From the cell containing the given text, extract its center point as [X, Y] coordinate. 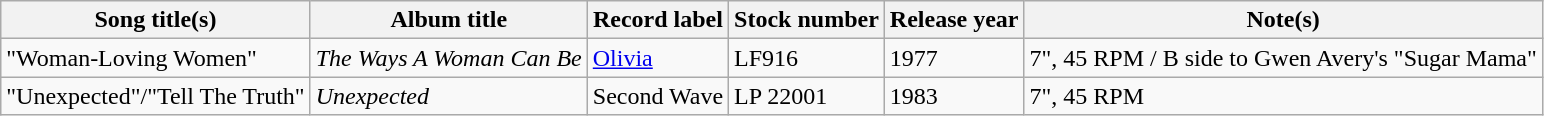
Record label [658, 20]
Album title [448, 20]
7", 45 RPM [1283, 96]
Note(s) [1283, 20]
Release year [954, 20]
Stock number [807, 20]
The Ways A Woman Can Be [448, 58]
Song title(s) [156, 20]
LF916 [807, 58]
7", 45 RPM / B side to Gwen Avery's "Sugar Mama" [1283, 58]
LP 22001 [807, 96]
Second Wave [658, 96]
1983 [954, 96]
"Unexpected"/"Tell The Truth" [156, 96]
1977 [954, 58]
"Woman-Loving Women" [156, 58]
Unexpected [448, 96]
Olivia [658, 58]
